Identify which cell holds the provided text, then report its (x, y) central coordinate. 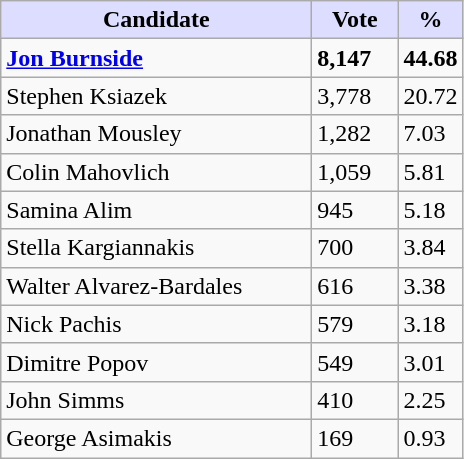
Jon Burnside (156, 58)
Stephen Ksiazek (156, 96)
3,778 (355, 96)
Nick Pachis (156, 324)
20.72 (430, 96)
0.93 (430, 438)
945 (355, 210)
1,282 (355, 134)
5.81 (430, 172)
7.03 (430, 134)
Stella Kargiannakis (156, 248)
Colin Mahovlich (156, 172)
Samina Alim (156, 210)
169 (355, 438)
410 (355, 400)
George Asimakis (156, 438)
3.01 (430, 362)
1,059 (355, 172)
8,147 (355, 58)
3.18 (430, 324)
Dimitre Popov (156, 362)
616 (355, 286)
5.18 (430, 210)
% (430, 20)
2.25 (430, 400)
44.68 (430, 58)
Walter Alvarez-Bardales (156, 286)
Candidate (156, 20)
3.84 (430, 248)
Vote (355, 20)
700 (355, 248)
Jonathan Mousley (156, 134)
579 (355, 324)
John Simms (156, 400)
549 (355, 362)
3.38 (430, 286)
